Search for the cell housing the specified text and yield its [X, Y] center coordinate. 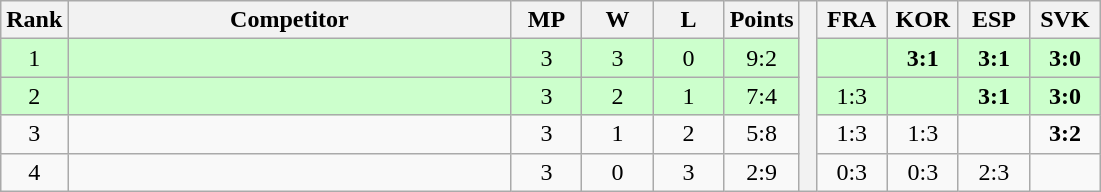
KOR [922, 20]
5:8 [762, 134]
9:2 [762, 58]
Competitor [290, 20]
2:9 [762, 172]
W [618, 20]
2:3 [994, 172]
Rank [34, 20]
4 [34, 172]
3:2 [1064, 134]
ESP [994, 20]
MP [546, 20]
L [688, 20]
FRA [852, 20]
SVK [1064, 20]
7:4 [762, 96]
Points [762, 20]
